Determine the (x, y) coordinate at the center of the cell enclosing the given text.  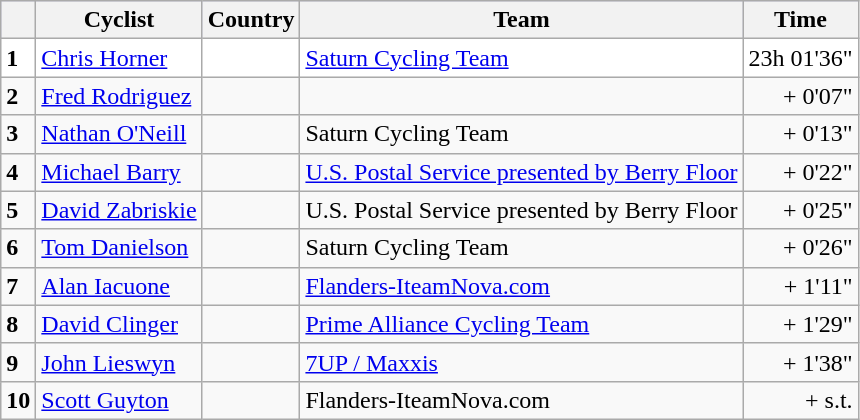
Prime Alliance Cycling Team (522, 324)
Fred Rodriguez (119, 96)
+ 0'25" (800, 210)
2 (18, 96)
+ 0'26" (800, 248)
Chris Horner (119, 58)
Nathan O'Neill (119, 134)
+ 0'07" (800, 96)
10 (18, 400)
6 (18, 248)
8 (18, 324)
Michael Barry (119, 172)
+ 1'11" (800, 286)
23h 01'36" (800, 58)
+ 1'29" (800, 324)
+ 1'38" (800, 362)
David Zabriskie (119, 210)
Tom Danielson (119, 248)
David Clinger (119, 324)
+ 0'22" (800, 172)
7 (18, 286)
9 (18, 362)
1 (18, 58)
John Lieswyn (119, 362)
Time (800, 20)
Cyclist (119, 20)
5 (18, 210)
Country (251, 20)
7UP / Maxxis (522, 362)
+ s.t. (800, 400)
3 (18, 134)
Alan Iacuone (119, 286)
4 (18, 172)
Team (522, 20)
Scott Guyton (119, 400)
+ 0'13" (800, 134)
